Detect which cell encompasses the target text, then output its [X, Y] center coordinate. 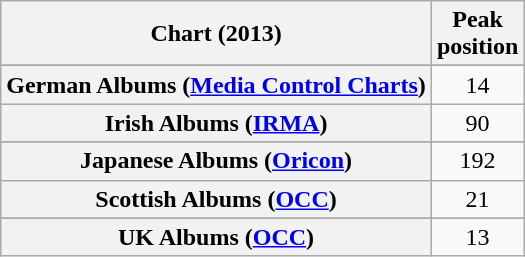
Irish Albums (IRMA) [216, 123]
192 [477, 161]
Peakposition [477, 34]
90 [477, 123]
Japanese Albums (Oricon) [216, 161]
Chart (2013) [216, 34]
UK Albums (OCC) [216, 237]
Scottish Albums (OCC) [216, 199]
13 [477, 237]
14 [477, 85]
German Albums (Media Control Charts) [216, 85]
21 [477, 199]
